Search for the cell housing the specified text and yield its (X, Y) center coordinate. 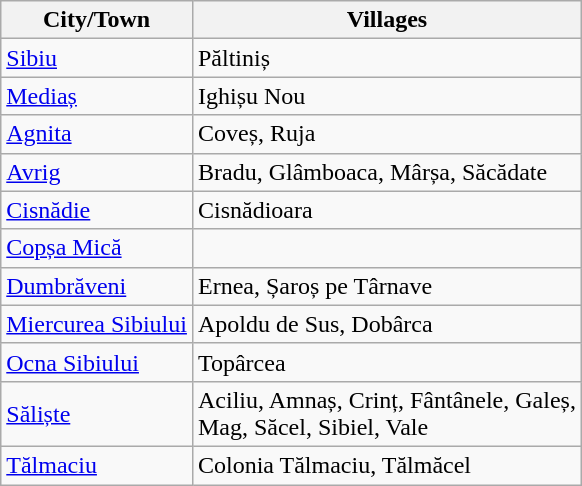
Aciliu, Amnaș, Crinț, Fântânele, Galeș,Mag, Săcel, Sibiel, Vale (386, 414)
Copșa Mică (97, 248)
Coveș, Ruja (386, 134)
Păltiniș (386, 58)
Săliște (97, 414)
Bradu, Glâmboaca, Mârșa, Săcădate (386, 172)
Villages (386, 20)
Tălmaciu (97, 465)
Apoldu de Sus, Dobârca (386, 324)
Ernea, Șaroș pe Târnave (386, 286)
Dumbrăveni (97, 286)
Topârcea (386, 362)
Cisnădioara (386, 210)
Sibiu (97, 58)
Avrig (97, 172)
City/Town (97, 20)
Cisnădie (97, 210)
Ocna Sibiului (97, 362)
Miercurea Sibiului (97, 324)
Colonia Tălmaciu, Tălmăcel (386, 465)
Mediaș (97, 96)
Agnita (97, 134)
Ighișu Nou (386, 96)
